Scan for the cell matching the given text and deliver its [X, Y] coordinate at center. 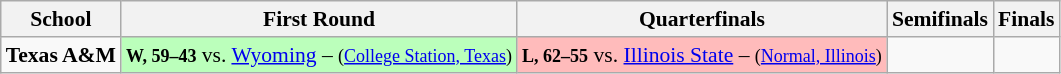
Quarterfinals [702, 19]
Semifinals [940, 19]
Finals [1026, 19]
Texas A&M [61, 55]
W, 59–43 vs. Wyoming – (College Station, Texas) [319, 55]
First Round [319, 19]
School [61, 19]
L, 62–55 vs. Illinois State – (Normal, Illinois) [702, 55]
